Locate the cell with the specified text and output its (x, y) center coordinate. 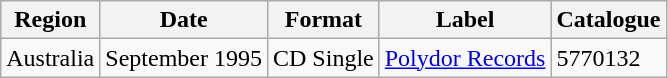
5770132 (608, 58)
CD Single (323, 58)
Catalogue (608, 20)
Label (465, 20)
Australia (50, 58)
September 1995 (184, 58)
Region (50, 20)
Polydor Records (465, 58)
Date (184, 20)
Format (323, 20)
